Determine the [x, y] coordinate at the center of the cell enclosing the given text.  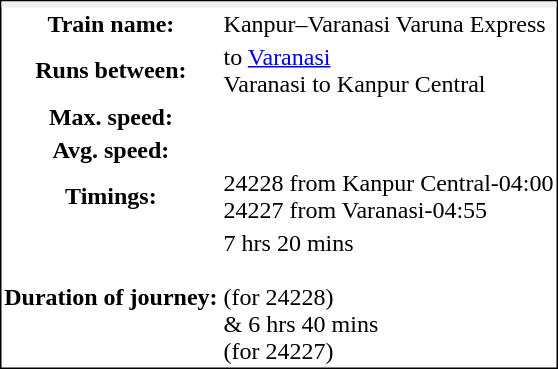
24228 from Kanpur Central-04:0024227 from Varanasi-04:55 [389, 196]
Train name: [110, 24]
Avg. speed: [110, 150]
Duration of journey: [110, 296]
to VaranasiVaranasi to Kanpur Central [389, 70]
Kanpur–Varanasi Varuna Express [389, 24]
Max. speed: [110, 116]
7 hrs 20 mins(for 24228) & 6 hrs 40 mins (for 24227) [389, 296]
Timings: [110, 196]
Runs between: [110, 70]
